Extract the [X, Y] coordinate from the center of the cell holding the provided text.  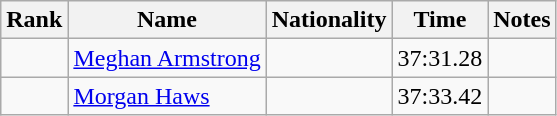
Time [440, 20]
Notes [522, 20]
Rank [34, 20]
37:33.42 [440, 96]
37:31.28 [440, 58]
Name [167, 20]
Meghan Armstrong [167, 58]
Morgan Haws [167, 96]
Nationality [329, 20]
